Find where the given text appears and provide that cell's center as [x, y] coordinate. 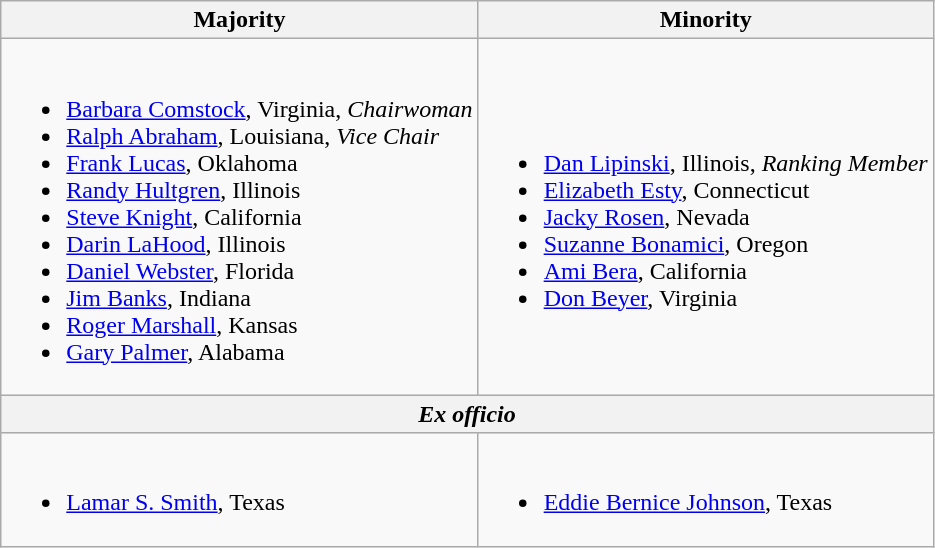
Dan Lipinski, Illinois, Ranking MemberElizabeth Esty, ConnecticutJacky Rosen, NevadaSuzanne Bonamici, OregonAmi Bera, CaliforniaDon Beyer, Virginia [706, 217]
Ex officio [467, 414]
Minority [706, 20]
Eddie Bernice Johnson, Texas [706, 490]
Lamar S. Smith, Texas [240, 490]
Majority [240, 20]
